Pinpoint the cell where the given text exists, returning its (X, Y) midpoint coordinate. 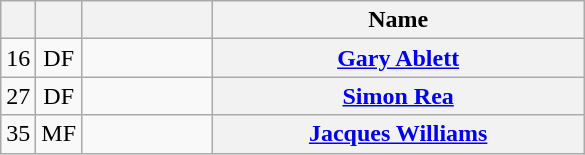
Gary Ablett (398, 58)
Jacques Williams (398, 134)
Name (398, 20)
Simon Rea (398, 96)
35 (18, 134)
16 (18, 58)
MF (59, 134)
27 (18, 96)
